For the text-containing cell, return its midpoint in [x, y] coordinate format. 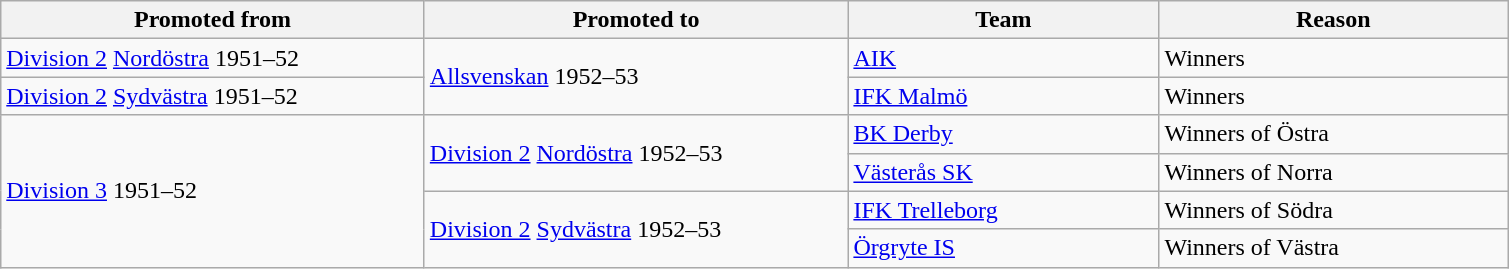
Reason [1334, 20]
Winners of Västra [1334, 248]
Team [1004, 20]
AIK [1004, 58]
Promoted to [636, 20]
Promoted from [213, 20]
Division 2 Nordöstra 1952–53 [636, 153]
IFK Trelleborg [1004, 210]
BK Derby [1004, 134]
Winners of Norra [1334, 172]
Winners of Östra [1334, 134]
Division 2 Sydvästra 1952–53 [636, 229]
IFK Malmö [1004, 96]
Division 2 Nordöstra 1951–52 [213, 58]
Winners of Södra [1334, 210]
Division 2 Sydvästra 1951–52 [213, 96]
Division 3 1951–52 [213, 191]
Västerås SK [1004, 172]
Allsvenskan 1952–53 [636, 77]
Örgryte IS [1004, 248]
